Detect which cell encompasses the target text, then output its [x, y] center coordinate. 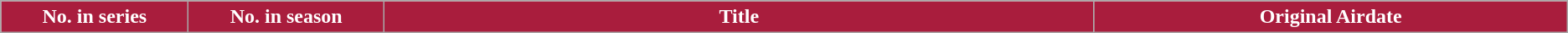
Original Airdate [1330, 17]
No. in season [286, 17]
Title [739, 17]
No. in series [95, 17]
